Search for the cell housing the specified text and yield its (X, Y) center coordinate. 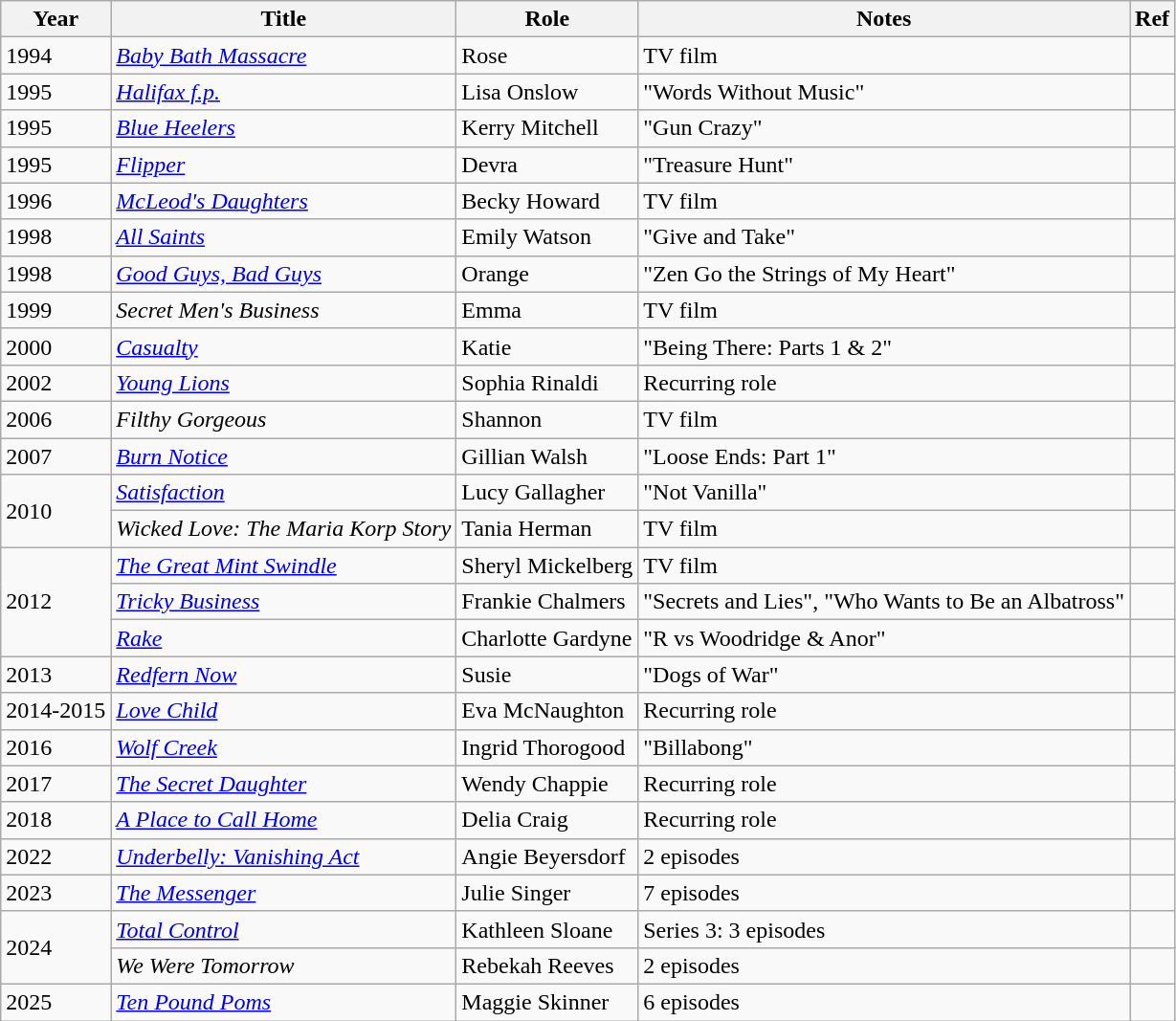
2007 (55, 456)
The Secret Daughter (283, 784)
Becky Howard (547, 201)
Ten Pound Poms (283, 1002)
Wolf Creek (283, 747)
Satisfaction (283, 493)
"Treasure Hunt" (884, 165)
"Being There: Parts 1 & 2" (884, 346)
Ingrid Thorogood (547, 747)
1999 (55, 310)
Sophia Rinaldi (547, 383)
The Messenger (283, 893)
Frankie Chalmers (547, 602)
2025 (55, 1002)
"Words Without Music" (884, 92)
"Loose Ends: Part 1" (884, 456)
Kathleen Sloane (547, 929)
Love Child (283, 711)
2024 (55, 947)
We Were Tomorrow (283, 966)
Young Lions (283, 383)
"Gun Crazy" (884, 128)
Emily Watson (547, 237)
"Zen Go the Strings of My Heart" (884, 274)
The Great Mint Swindle (283, 566)
Wicked Love: The Maria Korp Story (283, 529)
Burn Notice (283, 456)
Good Guys, Bad Guys (283, 274)
Katie (547, 346)
Rebekah Reeves (547, 966)
"Not Vanilla" (884, 493)
1994 (55, 55)
Rose (547, 55)
Ref (1152, 19)
Orange (547, 274)
Lisa Onslow (547, 92)
2010 (55, 511)
2000 (55, 346)
2023 (55, 893)
Delia Craig (547, 820)
Kerry Mitchell (547, 128)
Sheryl Mickelberg (547, 566)
6 episodes (884, 1002)
Gillian Walsh (547, 456)
Charlotte Gardyne (547, 638)
2006 (55, 419)
Casualty (283, 346)
Title (283, 19)
Halifax f.p. (283, 92)
Susie (547, 675)
Devra (547, 165)
McLeod's Daughters (283, 201)
Emma (547, 310)
"Give and Take" (884, 237)
2013 (55, 675)
Angie Beyersdorf (547, 856)
Baby Bath Massacre (283, 55)
Notes (884, 19)
2018 (55, 820)
Maggie Skinner (547, 1002)
Rake (283, 638)
"R vs Woodridge & Anor" (884, 638)
Redfern Now (283, 675)
"Billabong" (884, 747)
2002 (55, 383)
7 episodes (884, 893)
Total Control (283, 929)
Flipper (283, 165)
Shannon (547, 419)
Lucy Gallagher (547, 493)
Filthy Gorgeous (283, 419)
Year (55, 19)
Role (547, 19)
Tania Herman (547, 529)
2014-2015 (55, 711)
2022 (55, 856)
Eva McNaughton (547, 711)
Julie Singer (547, 893)
Secret Men's Business (283, 310)
A Place to Call Home (283, 820)
"Secrets and Lies", "Who Wants to Be an Albatross" (884, 602)
All Saints (283, 237)
2016 (55, 747)
Blue Heelers (283, 128)
"Dogs of War" (884, 675)
Series 3: 3 episodes (884, 929)
Underbelly: Vanishing Act (283, 856)
Wendy Chappie (547, 784)
1996 (55, 201)
2012 (55, 602)
2017 (55, 784)
Tricky Business (283, 602)
